Locate the cell with the specified text and output its (x, y) center coordinate. 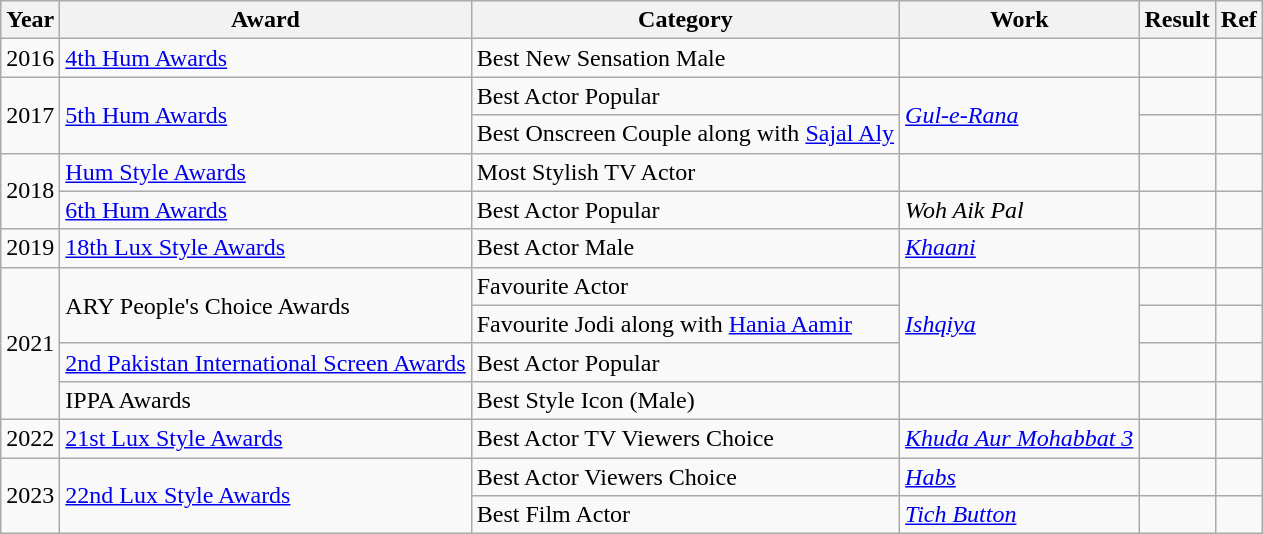
2021 (30, 343)
Khaani (1020, 248)
22nd Lux Style Awards (266, 496)
ARY People's Choice Awards (266, 305)
Best Style Icon (Male) (685, 400)
Year (30, 20)
Best Actor Male (685, 248)
6th Hum Awards (266, 210)
2018 (30, 191)
Tich Button (1020, 515)
Work (1020, 20)
2023 (30, 496)
21st Lux Style Awards (266, 438)
Hum Style Awards (266, 172)
Best Actor TV Viewers Choice (685, 438)
Award (266, 20)
Woh Aik Pal (1020, 210)
Favourite Actor (685, 286)
Khuda Aur Mohabbat 3 (1020, 438)
18th Lux Style Awards (266, 248)
2022 (30, 438)
4th Hum Awards (266, 58)
Gul-e-Rana (1020, 115)
Most Stylish TV Actor (685, 172)
Ref (1238, 20)
Best Film Actor (685, 515)
Favourite Jodi along with Hania Aamir (685, 324)
Ishqiya (1020, 324)
2nd Pakistan International Screen Awards (266, 362)
Habs (1020, 477)
Category (685, 20)
Best Onscreen Couple along with Sajal Aly (685, 134)
2017 (30, 115)
IPPA Awards (266, 400)
Result (1177, 20)
5th Hum Awards (266, 115)
Best Actor Viewers Choice (685, 477)
2016 (30, 58)
Best New Sensation Male (685, 58)
2019 (30, 248)
